Extract the [x, y] coordinate from the center of the cell holding the provided text.  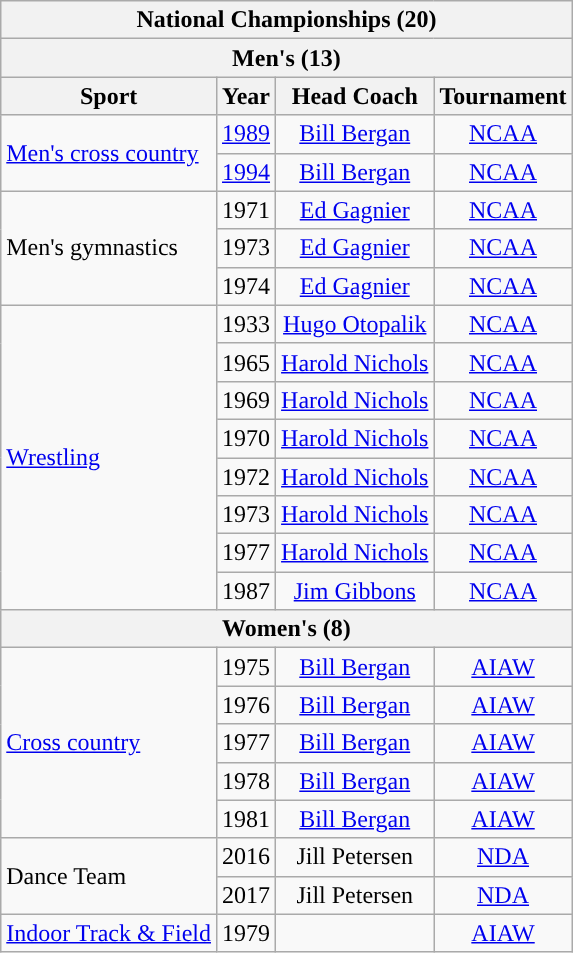
Dance Team [109, 876]
1989 [246, 134]
1987 [246, 591]
Men's (13) [286, 58]
Indoor Track & Field [109, 933]
1972 [246, 477]
Men's gymnastics [109, 248]
Women's (8) [286, 629]
1933 [246, 324]
1971 [246, 210]
Head Coach [355, 96]
2016 [246, 857]
Jim Gibbons [355, 591]
Cross country [109, 743]
Tournament [503, 96]
1974 [246, 286]
1975 [246, 667]
1970 [246, 438]
2017 [246, 895]
1979 [246, 933]
Wrestling [109, 457]
1981 [246, 819]
1994 [246, 172]
1978 [246, 781]
1969 [246, 400]
Sport [109, 96]
Year [246, 96]
1976 [246, 705]
National Championships (20) [286, 20]
Men's cross country [109, 153]
Hugo Otopalik [355, 324]
1965 [246, 362]
